Identify which cell holds the provided text, then report its (X, Y) central coordinate. 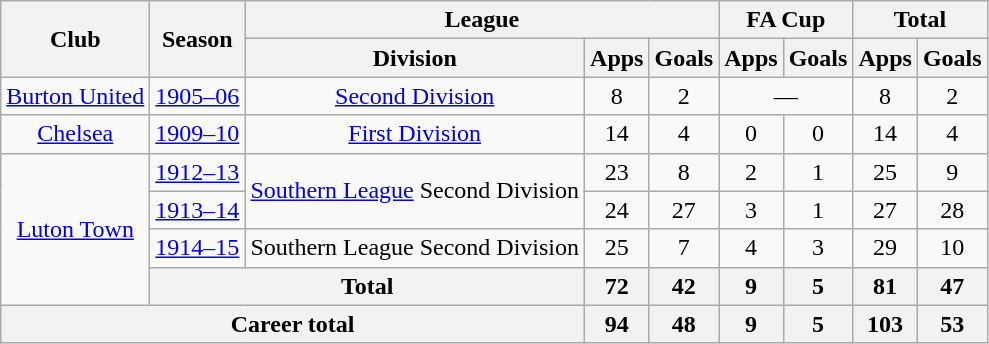
Career total (293, 324)
First Division (415, 134)
7 (684, 248)
Second Division (415, 96)
10 (952, 248)
53 (952, 324)
League (482, 20)
Burton United (76, 96)
81 (885, 286)
Club (76, 39)
47 (952, 286)
72 (617, 286)
103 (885, 324)
28 (952, 210)
23 (617, 172)
1905–06 (198, 96)
Luton Town (76, 229)
FA Cup (786, 20)
94 (617, 324)
Division (415, 58)
29 (885, 248)
Season (198, 39)
— (786, 96)
42 (684, 286)
1909–10 (198, 134)
Chelsea (76, 134)
1913–14 (198, 210)
24 (617, 210)
48 (684, 324)
1912–13 (198, 172)
1914–15 (198, 248)
